Locate the cell with the specified text and output its (X, Y) center coordinate. 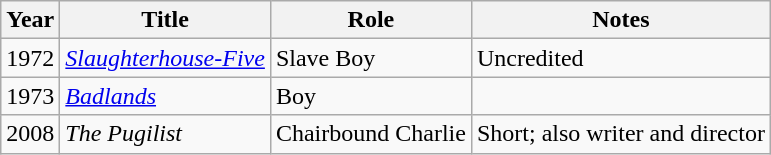
The Pugilist (166, 134)
Slave Boy (370, 58)
Title (166, 20)
Slaughterhouse-Five (166, 58)
Year (30, 20)
Chairbound Charlie (370, 134)
2008 (30, 134)
Badlands (166, 96)
Notes (620, 20)
Boy (370, 96)
Short; also writer and director (620, 134)
1973 (30, 96)
1972 (30, 58)
Role (370, 20)
Uncredited (620, 58)
